Scan for the cell matching the given text and deliver its (x, y) coordinate at center. 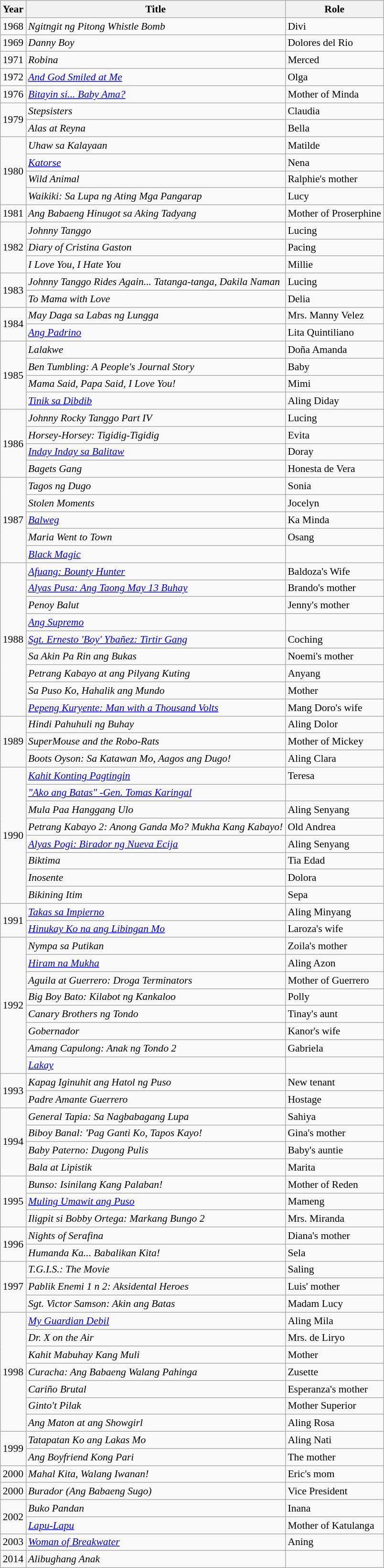
Sgt. Ernesto 'Boy' Ybañez: Tirtir Gang (156, 639)
Mrs. Miranda (334, 1219)
Horsey-Horsey: Tigidig-Tigidig (156, 435)
Mother of Mickey (334, 742)
1995 (13, 1201)
1997 (13, 1286)
New tenant (334, 1083)
Jenny's mother (334, 605)
Canary Brothers ng Tondo (156, 1014)
Alas at Reyna (156, 129)
1982 (13, 248)
Laroza's wife (334, 929)
Burador (Ang Babaeng Sugo) (156, 1491)
Honesta de Vera (334, 469)
Cariño Brutal (156, 1389)
"Ako ang Batas" -Gen. Tomas Karingal (156, 793)
Aling Clara (334, 759)
Nights of Serafina (156, 1236)
Dolores del Rio (334, 43)
Aling Diday (334, 401)
Takas sa Impierno (156, 912)
Hindi Pahuhuli ng Buhay (156, 724)
Johnny Tanggo (156, 230)
Bala at Lipistik (156, 1168)
Ngitngit ng Pitong Whistle Bomb (156, 26)
1980 (13, 171)
Lapu-Lapu (156, 1525)
Aguila at Guerrero: Droga Terminators (156, 980)
Dr. X on the Air (156, 1338)
Ang Padrino (156, 333)
Mother of Reden (334, 1184)
Anyang (334, 674)
1976 (13, 94)
Merced (334, 60)
I Love You, I Hate You (156, 265)
Hiram na Mukha (156, 963)
Zoila's mother (334, 946)
1985 (13, 375)
Title (156, 9)
Iligpit si Bobby Ortega: Markang Bungo 2 (156, 1219)
And God Smiled at Me (156, 77)
Gobernador (156, 1031)
Lalakwe (156, 350)
Mother of Katulanga (334, 1525)
Ang Boyfriend Kong Pari (156, 1457)
Pepeng Kuryente: Man with a Thousand Volts (156, 708)
Teresa (334, 776)
Nena (334, 163)
Penoy Balut (156, 605)
Amang Capulong: Anak ng Tondo 2 (156, 1048)
Mama Said, Papa Said, I Love You! (156, 384)
Marita (334, 1168)
Luis' mother (334, 1287)
Ang Babaeng Hinugot sa Aking Tadyang (156, 214)
Stolen Moments (156, 503)
1983 (13, 290)
Inosente (156, 878)
Saling (334, 1270)
The mother (334, 1457)
Alyas Pogi: Birador ng Nueva Ecija (156, 844)
General Tapia: Sa Nagbabagang Lupa (156, 1117)
SuperMouse and the Robo-Rats (156, 742)
May Daga sa Labas ng Lungga (156, 316)
Sahiya (334, 1117)
Baby's auntie (334, 1151)
Ka Minda (334, 520)
1984 (13, 324)
Tinik sa Dibdib (156, 401)
Bella (334, 129)
Evita (334, 435)
Aling Minyang (334, 912)
Polly (334, 997)
Ang Supremo (156, 623)
Danny Boy (156, 43)
1991 (13, 920)
Hostage (334, 1099)
2003 (13, 1542)
Mother of Minda (334, 94)
Vice President (334, 1491)
Mother of Guerrero (334, 980)
1979 (13, 120)
Bagets Gang (156, 469)
Aling Azon (334, 963)
Tia Edad (334, 861)
Balweg (156, 520)
Mrs. de Liryo (334, 1338)
1993 (13, 1091)
Dolora (334, 878)
1988 (13, 640)
Gabriela (334, 1048)
Doray (334, 452)
Petrang Kabayo at ang Pilyang Kuting (156, 674)
Mimi (334, 384)
Black Magic (156, 554)
Robina (156, 60)
Matilde (334, 145)
Madam Lucy (334, 1304)
Muling Umawit ang Puso (156, 1202)
Baby (334, 367)
1990 (13, 835)
Mang Doro's wife (334, 708)
Alyas Pusa: Ang Taong May 13 Buhay (156, 588)
Brando's mother (334, 588)
1996 (13, 1244)
Mother of Proserphine (334, 214)
Katorse (156, 163)
Kapag Iginuhit ang Hatol ng Puso (156, 1083)
Ang Maton at ang Showgirl (156, 1423)
Biktima (156, 861)
Johnny Rocky Tanggo Part IV (156, 418)
Baldoza's Wife (334, 571)
Woman of Breakwater (156, 1542)
Sa Puso Ko, Hahalik ang Mundo (156, 691)
Diary of Cristina Gaston (156, 248)
Afuang: Bounty Hunter (156, 571)
Pablik Enemi 1 n 2: Aksidental Heroes (156, 1287)
Ben Tumbling: A People's Journal Story (156, 367)
Curacha: Ang Babaeng Walang Pahinga (156, 1372)
Noemi's mother (334, 657)
1994 (13, 1142)
Humanda Ka... Babalikan Kita! (156, 1253)
Aling Rosa (334, 1423)
Coching (334, 639)
1972 (13, 77)
Kanor's wife (334, 1031)
1989 (13, 741)
Lakay (156, 1065)
Diana's mother (334, 1236)
1981 (13, 214)
Year (13, 9)
Millie (334, 265)
Wild Animal (156, 179)
Aning (334, 1542)
Ginto't Pilak (156, 1406)
Sa Akin Pa Rin ang Bukas (156, 657)
Doña Amanda (334, 350)
Buko Pandan (156, 1508)
Bitayin si... Baby Ama? (156, 94)
Bunso: Isinilang Kang Palaban! (156, 1184)
Tatapatan Ko ang Lakas Mo (156, 1440)
1969 (13, 43)
1998 (13, 1371)
Jocelyn (334, 503)
1968 (13, 26)
Pacing (334, 248)
Bikining Itim (156, 895)
Aling Dolor (334, 724)
1987 (13, 520)
Esperanza's mother (334, 1389)
Mrs. Manny Velez (334, 316)
Eric's mom (334, 1474)
Big Boy Bato: Kilabot ng Kankaloo (156, 997)
T.G.I.S.: The Movie (156, 1270)
To Mama with Love (156, 299)
Old Andrea (334, 827)
2014 (13, 1559)
Aling Nati (334, 1440)
Osang (334, 537)
1986 (13, 443)
Kahit Mabuhay Kang Muli (156, 1355)
Tinay's aunt (334, 1014)
Mameng (334, 1202)
Mula Paa Hanggang Ulo (156, 810)
1999 (13, 1449)
Sepa (334, 895)
Claudia (334, 111)
My Guardian Debil (156, 1321)
Alibughang Anak (156, 1559)
Inday Inday sa Balitaw (156, 452)
Gina's mother (334, 1133)
Zusette (334, 1372)
Inana (334, 1508)
Sela (334, 1253)
Petrang Kabayo 2: Anong Ganda Mo? Mukha Kang Kabayo! (156, 827)
Johnny Tanggo Rides Again... Tatanga-tanga, Dakila Naman (156, 282)
Hinukay Ko na ang Libingan Mo (156, 929)
1971 (13, 60)
Olga (334, 77)
Sonia (334, 486)
Uhaw sa Kalayaan (156, 145)
2002 (13, 1517)
Delia (334, 299)
Lucy (334, 197)
Stepsisters (156, 111)
Biboy Banal: 'Pag Ganti Ko, Tapos Kayo! (156, 1133)
Boots Oyson: Sa Katawan Mo, Aagos ang Dugo! (156, 759)
Maria Went to Town (156, 537)
Aling Mila (334, 1321)
Tagos ng Dugo (156, 486)
Mahal Kita, Walang Iwanan! (156, 1474)
Padre Amante Guerrero (156, 1099)
Baby Paterno: Dugong Pulis (156, 1151)
1992 (13, 1006)
Divi (334, 26)
Mother Superior (334, 1406)
Waikiki: Sa Lupa ng Ating Mga Pangarap (156, 197)
Nympa sa Putikan (156, 946)
Lita Quintiliano (334, 333)
Sgt. Victor Samson: Akin ang Batas (156, 1304)
Kahit Konting Pagtingin (156, 776)
Role (334, 9)
Ralphie's mother (334, 179)
